Search for the cell housing the specified text and yield its (x, y) center coordinate. 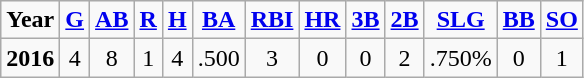
AB (112, 20)
SLG (460, 20)
BB (518, 20)
BA (218, 20)
.750% (460, 58)
3B (366, 20)
2B (404, 20)
8 (112, 58)
2016 (30, 58)
.500 (218, 58)
G (75, 20)
Year (30, 20)
2 (404, 58)
3 (272, 58)
HR (322, 20)
SO (562, 20)
H (177, 20)
R (148, 20)
RBI (272, 20)
